Return (X, Y) of the center of cell containing provided text 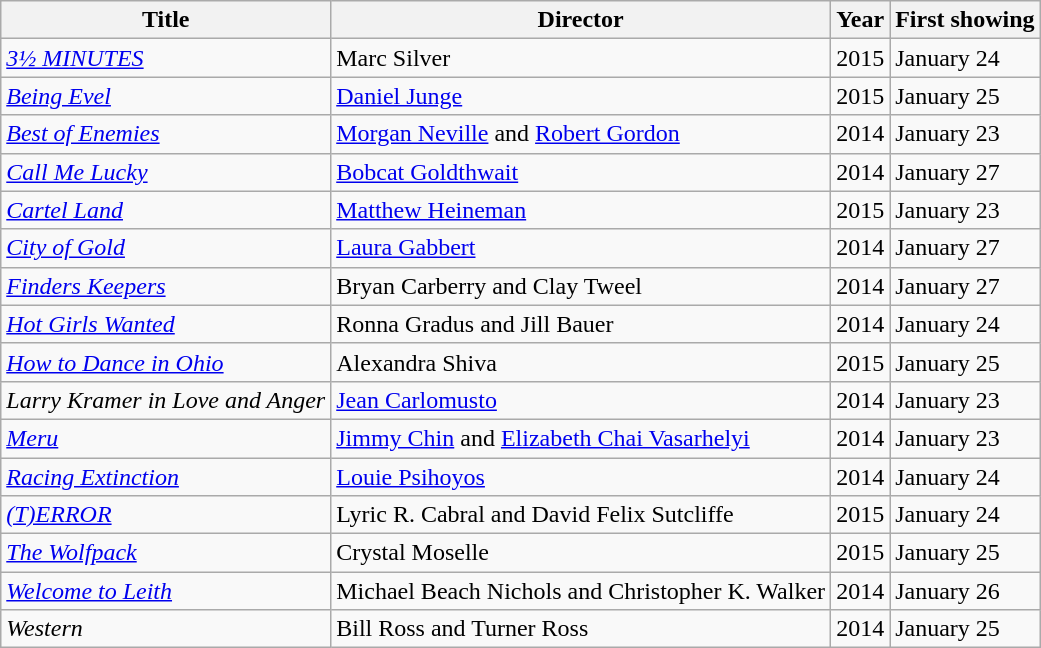
Hot Girls Wanted (166, 324)
Michael Beach Nichols and Christopher K. Walker (581, 591)
Being Evel (166, 96)
Laura Gabbert (581, 248)
Daniel Junge (581, 96)
Alexandra Shiva (581, 362)
Bill Ross and Turner Ross (581, 629)
Finders Keepers (166, 286)
Jean Carlomusto (581, 400)
Larry Kramer in Love and Anger (166, 400)
Welcome to Leith (166, 591)
Bryan Carberry and Clay Tweel (581, 286)
Cartel Land (166, 210)
Crystal Moselle (581, 553)
Racing Extinction (166, 477)
January 26 (965, 591)
Louie Psihoyos (581, 477)
Bobcat Goldthwait (581, 172)
Marc Silver (581, 58)
(T)ERROR (166, 515)
How to Dance in Ohio (166, 362)
Meru (166, 438)
Best of Enemies (166, 134)
Director (581, 20)
Jimmy Chin and Elizabeth Chai Vasarhelyi (581, 438)
City of Gold (166, 248)
Matthew Heineman (581, 210)
Year (860, 20)
Morgan Neville and Robert Gordon (581, 134)
3½ MINUTES (166, 58)
First showing (965, 20)
Call Me Lucky (166, 172)
Western (166, 629)
The Wolfpack (166, 553)
Title (166, 20)
Ronna Gradus and Jill Bauer (581, 324)
Lyric R. Cabral and David Felix Sutcliffe (581, 515)
